Extract the (x, y) coordinate from the center of the cell holding the provided text.  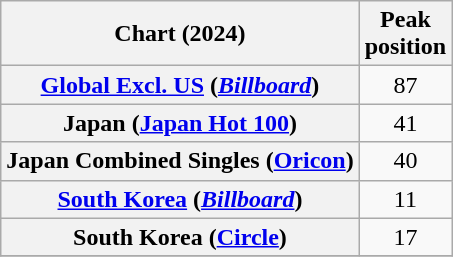
41 (405, 123)
Global Excl. US (Billboard) (180, 85)
11 (405, 199)
South Korea (Circle) (180, 237)
87 (405, 85)
South Korea (Billboard) (180, 199)
Japan Combined Singles (Oricon) (180, 161)
Japan (Japan Hot 100) (180, 123)
17 (405, 237)
Peakposition (405, 34)
40 (405, 161)
Chart (2024) (180, 34)
